Return [X, Y] of the center of cell containing provided text 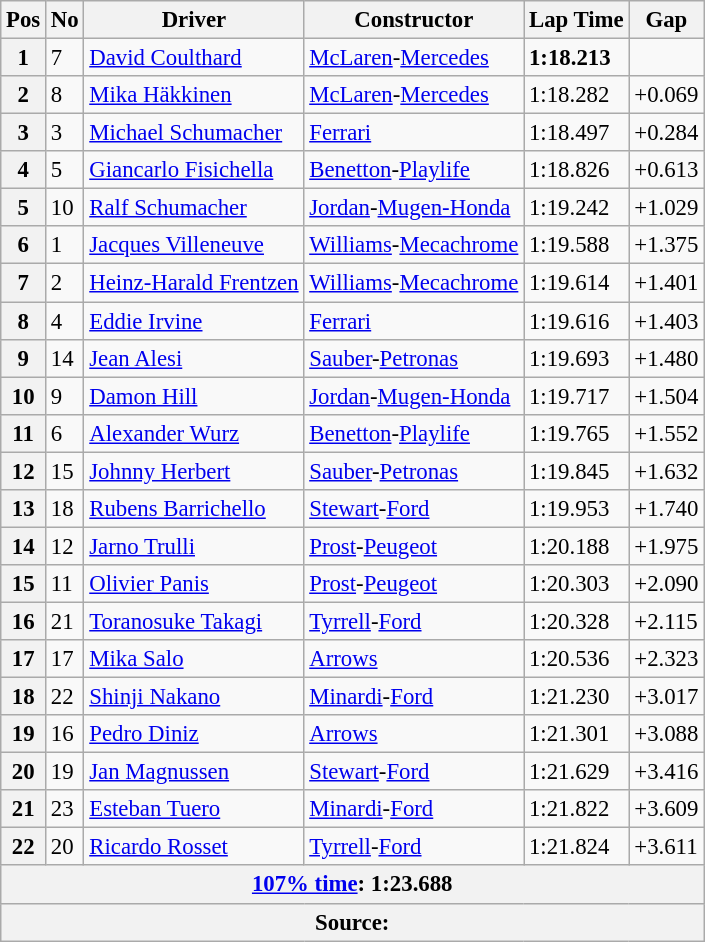
Giancarlo Fisichella [194, 170]
David Coulthard [194, 58]
13 [24, 509]
Rubens Barrichello [194, 509]
107% time: 1:23.688 [352, 885]
+1.552 [666, 433]
Ricardo Rosset [194, 847]
+2.323 [666, 659]
+3.088 [666, 734]
1:19.242 [576, 208]
Gap [666, 20]
1:19.588 [576, 245]
1:20.536 [576, 659]
Heinz-Harald Frentzen [194, 283]
Eddie Irvine [194, 321]
1:19.765 [576, 433]
1:19.616 [576, 321]
+1.504 [666, 396]
Mika Salo [194, 659]
1:18.282 [576, 95]
Olivier Panis [194, 584]
Pedro Diniz [194, 734]
23 [65, 809]
Jacques Villeneuve [194, 245]
+0.069 [666, 95]
1:20.303 [576, 584]
+1.029 [666, 208]
+3.611 [666, 847]
Constructor [414, 20]
1:19.953 [576, 509]
Esteban Tuero [194, 809]
+0.284 [666, 133]
1:21.822 [576, 809]
Michael Schumacher [194, 133]
+3.017 [666, 697]
Jan Magnussen [194, 772]
Mika Häkkinen [194, 95]
+3.609 [666, 809]
1:21.824 [576, 847]
Jean Alesi [194, 358]
Alexander Wurz [194, 433]
+1.740 [666, 509]
1:20.328 [576, 621]
+0.613 [666, 170]
Source: [352, 922]
Shinji Nakano [194, 697]
+2.090 [666, 584]
+1.632 [666, 471]
Jarno Trulli [194, 546]
+1.480 [666, 358]
1:19.717 [576, 396]
1:21.301 [576, 734]
1:19.845 [576, 471]
Johnny Herbert [194, 471]
Lap Time [576, 20]
+1.401 [666, 283]
+2.115 [666, 621]
1:21.629 [576, 772]
1:19.693 [576, 358]
1:18.826 [576, 170]
1:21.230 [576, 697]
1:18.213 [576, 58]
+1.975 [666, 546]
+1.403 [666, 321]
1:19.614 [576, 283]
No [65, 20]
Driver [194, 20]
Pos [24, 20]
Ralf Schumacher [194, 208]
1:20.188 [576, 546]
+1.375 [666, 245]
1:18.497 [576, 133]
Toranosuke Takagi [194, 621]
+3.416 [666, 772]
Damon Hill [194, 396]
